Return the [X, Y] coordinate for the center point of the cell that contains the specified text.  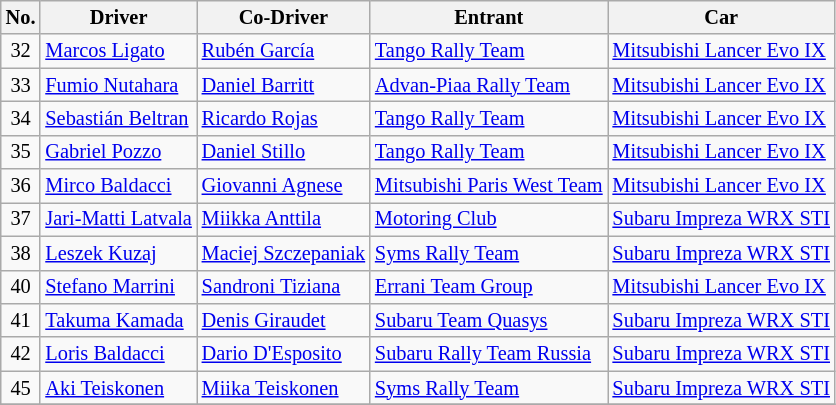
Rubén García [284, 51]
38 [21, 253]
Loris Baldacci [118, 354]
32 [21, 51]
35 [21, 152]
Errani Team Group [489, 287]
33 [21, 85]
40 [21, 287]
Mirco Baldacci [118, 186]
Subaru Team Quasys [489, 320]
Gabriel Pozzo [118, 152]
Dario D'Esposito [284, 354]
Giovanni Agnese [284, 186]
Advan-Piaa Rally Team [489, 85]
Fumio Nutahara [118, 85]
Ricardo Rojas [284, 118]
Sebastián Beltran [118, 118]
Sandroni Tiziana [284, 287]
Denis Giraudet [284, 320]
42 [21, 354]
37 [21, 219]
No. [21, 17]
Entrant [489, 17]
36 [21, 186]
Daniel Stillo [284, 152]
34 [21, 118]
Mitsubishi Paris West Team [489, 186]
Maciej Szczepaniak [284, 253]
Subaru Rally Team Russia [489, 354]
Takuma Kamada [118, 320]
Motoring Club [489, 219]
Miika Teiskonen [284, 388]
Leszek Kuzaj [118, 253]
Aki Teiskonen [118, 388]
Co-Driver [284, 17]
Driver [118, 17]
Car [722, 17]
Jari-Matti Latvala [118, 219]
41 [21, 320]
Daniel Barritt [284, 85]
45 [21, 388]
Marcos Ligato [118, 51]
Stefano Marrini [118, 287]
Miikka Anttila [284, 219]
